From the cell containing the given text, extract its center point as [x, y] coordinate. 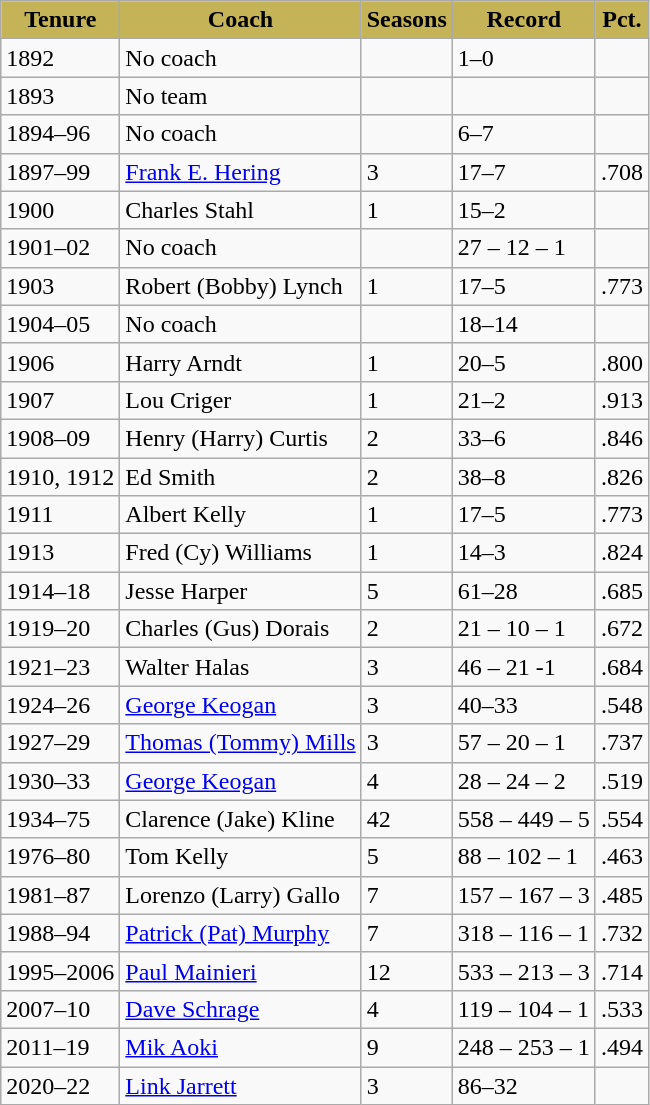
.519 [622, 781]
Clarence (Jake) Kline [240, 819]
27 – 12 – 1 [524, 248]
Harry Arndt [240, 362]
1–0 [524, 58]
558 – 449 – 5 [524, 819]
1919–20 [60, 629]
1894–96 [60, 134]
46 – 21 -1 [524, 667]
1897–99 [60, 172]
1901–02 [60, 248]
1908–09 [60, 438]
1910, 1912 [60, 477]
Charles Stahl [240, 210]
Paul Mainieri [240, 971]
2007–10 [60, 1009]
1914–18 [60, 591]
Robert (Bobby) Lynch [240, 286]
57 – 20 – 1 [524, 743]
318 – 116 – 1 [524, 933]
533 – 213 – 3 [524, 971]
Record [524, 20]
No team [240, 96]
.494 [622, 1047]
157 – 167 – 3 [524, 895]
20–5 [524, 362]
15–2 [524, 210]
Coach [240, 20]
Charles (Gus) Dorais [240, 629]
.548 [622, 705]
88 – 102 – 1 [524, 857]
17–7 [524, 172]
1911 [60, 515]
.672 [622, 629]
Frank E. Hering [240, 172]
248 – 253 – 1 [524, 1047]
9 [406, 1047]
1906 [60, 362]
.533 [622, 1009]
Link Jarrett [240, 1085]
1995–2006 [60, 971]
1934–75 [60, 819]
Henry (Harry) Curtis [240, 438]
1924–26 [60, 705]
61–28 [524, 591]
Dave Schrage [240, 1009]
.554 [622, 819]
1900 [60, 210]
1903 [60, 286]
2011–19 [60, 1047]
Pct. [622, 20]
Walter Halas [240, 667]
21–2 [524, 400]
.846 [622, 438]
.708 [622, 172]
.737 [622, 743]
28 – 24 – 2 [524, 781]
1892 [60, 58]
119 – 104 – 1 [524, 1009]
Seasons [406, 20]
Thomas (Tommy) Mills [240, 743]
Albert Kelly [240, 515]
86–32 [524, 1085]
Ed Smith [240, 477]
.485 [622, 895]
1913 [60, 553]
1893 [60, 96]
1976–80 [60, 857]
.463 [622, 857]
1981–87 [60, 895]
.685 [622, 591]
.913 [622, 400]
18–14 [524, 324]
1907 [60, 400]
Jesse Harper [240, 591]
1927–29 [60, 743]
21 – 10 – 1 [524, 629]
.800 [622, 362]
14–3 [524, 553]
Fred (Cy) Williams [240, 553]
.824 [622, 553]
Mik Aoki [240, 1047]
40–33 [524, 705]
Lorenzo (Larry) Gallo [240, 895]
.826 [622, 477]
12 [406, 971]
.684 [622, 667]
1921–23 [60, 667]
6–7 [524, 134]
1930–33 [60, 781]
42 [406, 819]
Tenure [60, 20]
38–8 [524, 477]
Tom Kelly [240, 857]
.732 [622, 933]
33–6 [524, 438]
Lou Criger [240, 400]
.714 [622, 971]
Patrick (Pat) Murphy [240, 933]
1904–05 [60, 324]
1988–94 [60, 933]
2020–22 [60, 1085]
